Scan for the cell matching the given text and deliver its [x, y] coordinate at center. 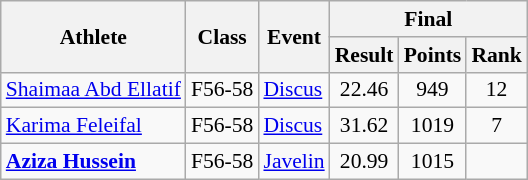
Karima Feleifal [94, 126]
7 [496, 126]
Rank [496, 55]
1019 [433, 126]
Aziza Hussein [94, 162]
20.99 [364, 162]
Javelin [294, 162]
Class [222, 36]
Points [433, 55]
12 [496, 90]
949 [433, 90]
Final [428, 19]
22.46 [364, 90]
Result [364, 55]
Event [294, 36]
31.62 [364, 126]
1015 [433, 162]
Shaimaa Abd Ellatif [94, 90]
Athlete [94, 36]
